Search for the cell housing the specified text and yield its (X, Y) center coordinate. 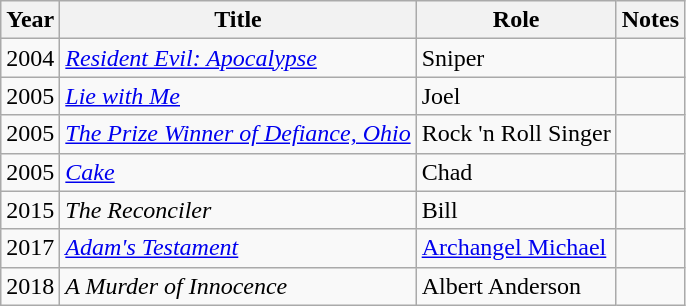
Resident Evil: Apocalypse (238, 58)
Year (30, 20)
2017 (30, 248)
Rock 'n Roll Singer (516, 134)
Role (516, 20)
2015 (30, 210)
Title (238, 20)
Adam's Testament (238, 248)
Albert Anderson (516, 286)
Lie with Me (238, 96)
Archangel Michael (516, 248)
Cake (238, 172)
Joel (516, 96)
The Reconciler (238, 210)
Sniper (516, 58)
2018 (30, 286)
The Prize Winner of Defiance, Ohio (238, 134)
2004 (30, 58)
Bill (516, 210)
Notes (650, 20)
A Murder of Innocence (238, 286)
Chad (516, 172)
